For the text-containing cell, return its midpoint in (X, Y) coordinate format. 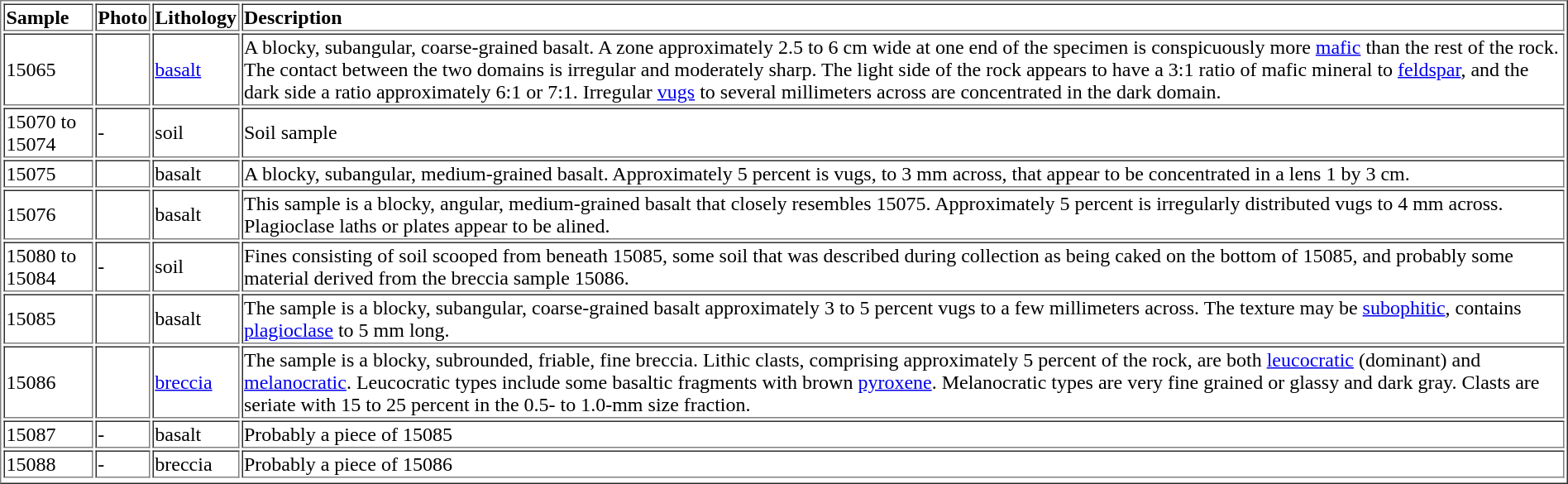
Photo (122, 17)
15065 (48, 69)
Lithology (195, 17)
Soil sample (903, 132)
15088 (48, 463)
A blocky, subangular, medium-grained basalt. Approximately 5 percent is vugs, to 3 mm across, that appear to be concentrated in a lens 1 by 3 cm. (903, 174)
15080 to 15084 (48, 266)
Description (903, 17)
Sample (48, 17)
15087 (48, 434)
15070 to 15074 (48, 132)
15076 (48, 215)
15086 (48, 382)
Probably a piece of 15086 (903, 463)
15075 (48, 174)
Probably a piece of 15085 (903, 434)
15085 (48, 319)
